Provide the [x, y] coordinate of the cell's center where the given text is located.  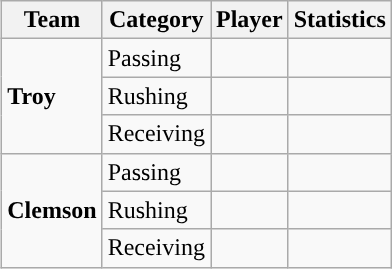
Troy [52, 96]
Clemson [52, 210]
Team [52, 20]
Statistics [340, 20]
Player [249, 20]
Category [156, 20]
